Determine the (X, Y) coordinate at the center of the cell enclosing the given text.  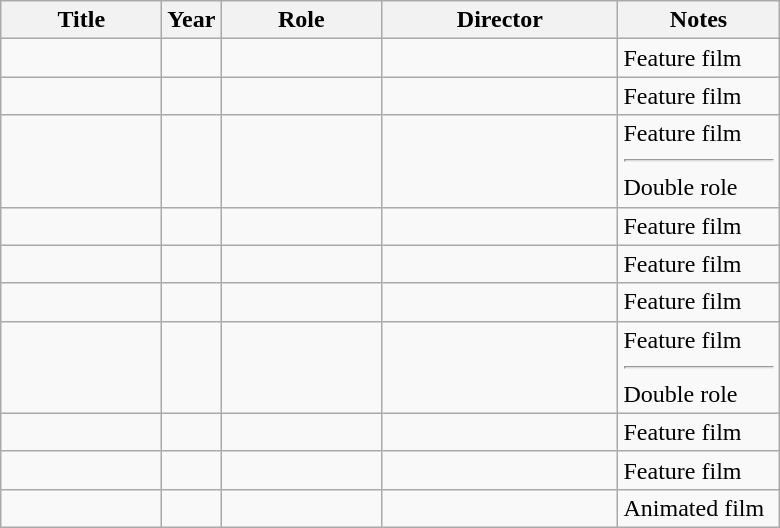
Director (500, 20)
Title (82, 20)
Year (192, 20)
Role (302, 20)
Notes (698, 20)
Animated film (698, 508)
